Determine the [X, Y] coordinate at the center of the cell enclosing the given text.  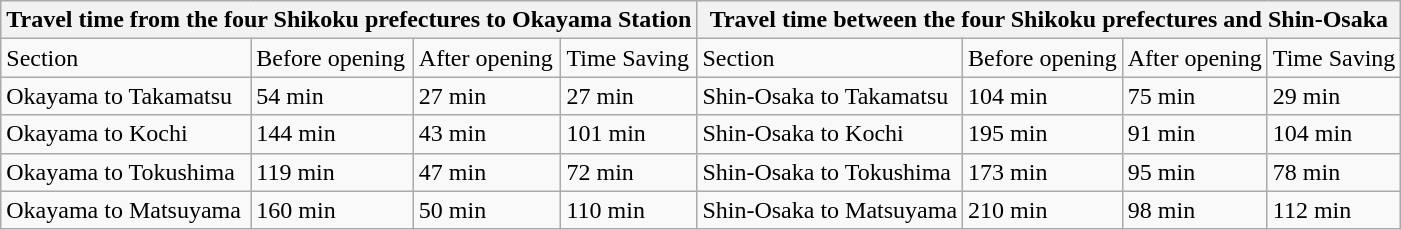
110 min [629, 210]
95 min [1194, 172]
Okayama to Takamatsu [126, 96]
112 min [1334, 210]
195 min [1043, 134]
Shin-Osaka to Tokushima [830, 172]
173 min [1043, 172]
50 min [487, 210]
160 min [332, 210]
Okayama to Matsuyama [126, 210]
98 min [1194, 210]
Shin-Osaka to Kochi [830, 134]
29 min [1334, 96]
Travel time from the four Shikoku prefectures to Okayama Station [349, 20]
72 min [629, 172]
Shin-Osaka to Matsuyama [830, 210]
78 min [1334, 172]
54 min [332, 96]
43 min [487, 134]
Travel time between the four Shikoku prefectures and Shin-Osaka [1049, 20]
75 min [1194, 96]
144 min [332, 134]
Shin-Osaka to Takamatsu [830, 96]
Okayama to Tokushima [126, 172]
Okayama to Kochi [126, 134]
101 min [629, 134]
91 min [1194, 134]
47 min [487, 172]
119 min [332, 172]
210 min [1043, 210]
